Return [x, y] of the center of cell containing provided text 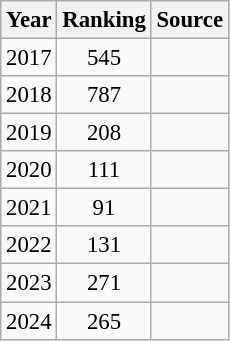
2022 [29, 245]
787 [104, 95]
131 [104, 245]
91 [104, 208]
545 [104, 58]
2023 [29, 283]
2024 [29, 321]
Ranking [104, 20]
208 [104, 133]
2021 [29, 208]
2017 [29, 58]
111 [104, 170]
271 [104, 283]
Source [190, 20]
2018 [29, 95]
2020 [29, 170]
265 [104, 321]
2019 [29, 133]
Year [29, 20]
